Capture the cell that displays the provided text and extract its (x, y) central coordinate. 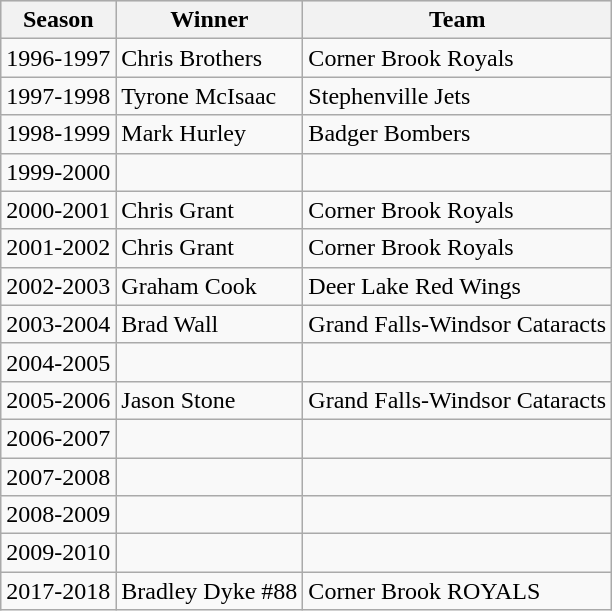
2008-2009 (58, 515)
2007-2008 (58, 477)
2000-2001 (58, 210)
Winner (210, 20)
Badger Bombers (458, 134)
Mark Hurley (210, 134)
2005-2006 (58, 400)
2002-2003 (58, 286)
1996-1997 (58, 58)
Deer Lake Red Wings (458, 286)
Team (458, 20)
Tyrone McIsaac (210, 96)
2017-2018 (58, 591)
2006-2007 (58, 438)
Brad Wall (210, 324)
Jason Stone (210, 400)
2009-2010 (58, 553)
Season (58, 20)
Corner Brook ROYALS (458, 591)
2004-2005 (58, 362)
Chris Brothers (210, 58)
1998-1999 (58, 134)
Bradley Dyke #88 (210, 591)
1997-1998 (58, 96)
Stephenville Jets (458, 96)
Graham Cook (210, 286)
2001-2002 (58, 248)
2003-2004 (58, 324)
1999-2000 (58, 172)
